Identify which cell holds the provided text, then report its [x, y] central coordinate. 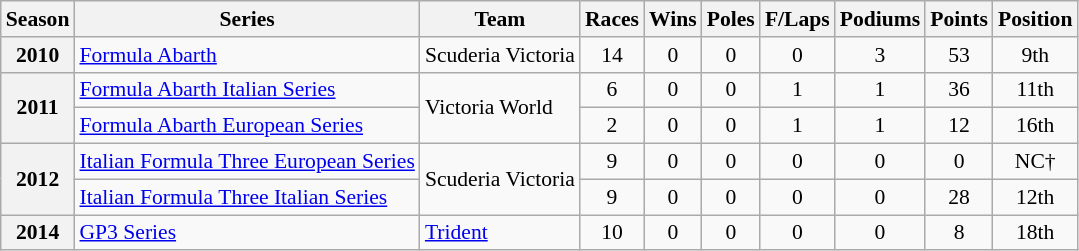
53 [959, 55]
3 [880, 55]
11th [1035, 90]
6 [612, 90]
Season [38, 19]
GP3 Series [246, 233]
9th [1035, 55]
2 [612, 126]
10 [612, 233]
Points [959, 19]
8 [959, 233]
Italian Formula Three European Series [246, 162]
F/Laps [798, 19]
18th [1035, 233]
36 [959, 90]
Series [246, 19]
12 [959, 126]
Position [1035, 19]
Formula Abarth [246, 55]
12th [1035, 197]
2012 [38, 180]
Races [612, 19]
16th [1035, 126]
Victoria World [500, 108]
Formula Abarth European Series [246, 126]
Podiums [880, 19]
Formula Abarth Italian Series [246, 90]
2014 [38, 233]
2011 [38, 108]
NC† [1035, 162]
Team [500, 19]
Wins [673, 19]
28 [959, 197]
Italian Formula Three Italian Series [246, 197]
14 [612, 55]
Poles [731, 19]
Trident [500, 233]
2010 [38, 55]
